Find where the given text appears and provide that cell's center as [x, y] coordinate. 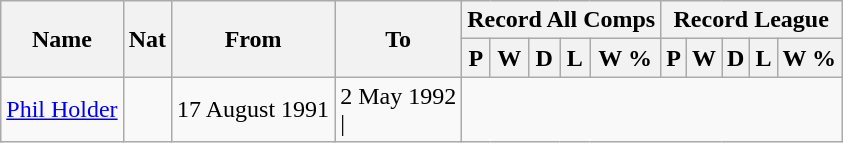
From [254, 39]
Record League [752, 20]
Nat [147, 39]
Phil Holder [62, 110]
17 August 1991 [254, 110]
Name [62, 39]
Record All Comps [562, 20]
2 May 1992| [398, 110]
To [398, 39]
